Return the (X, Y) coordinate for the center point of the cell that contains the specified text.  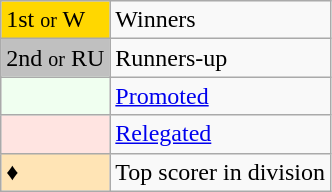
♦ (56, 172)
Runners-up (220, 58)
Promoted (220, 96)
2nd or RU (56, 58)
1st or W (56, 20)
Winners (220, 20)
Relegated (220, 134)
Top scorer in division (220, 172)
